Determine the (X, Y) coordinate at the center of the cell enclosing the given text.  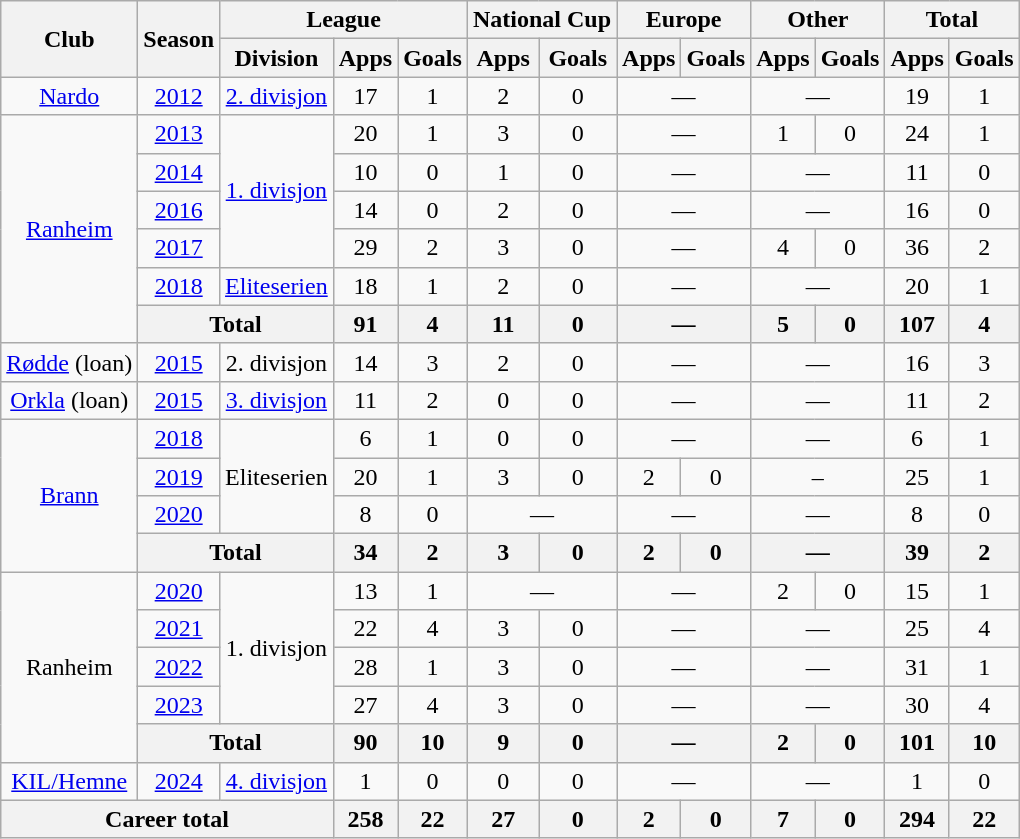
19 (917, 96)
91 (365, 324)
34 (365, 553)
Nardo (70, 96)
31 (917, 667)
39 (917, 553)
2013 (179, 134)
– (818, 477)
4. divisjon (277, 781)
90 (365, 743)
2017 (179, 248)
Division (277, 58)
2023 (179, 705)
30 (917, 705)
Europe (684, 20)
258 (365, 819)
29 (365, 248)
3. divisjon (277, 400)
5 (783, 324)
2016 (179, 210)
2022 (179, 667)
Rødde (loan) (70, 362)
League (344, 20)
Orkla (loan) (70, 400)
National Cup (542, 20)
Other (818, 20)
107 (917, 324)
15 (917, 591)
2019 (179, 477)
17 (365, 96)
2024 (179, 781)
2012 (179, 96)
Club (70, 39)
101 (917, 743)
2021 (179, 629)
Career total (167, 819)
294 (917, 819)
2014 (179, 172)
KIL/Hemne (70, 781)
28 (365, 667)
13 (365, 591)
9 (503, 743)
7 (783, 819)
Brann (70, 495)
24 (917, 134)
36 (917, 248)
Season (179, 39)
18 (365, 286)
